Detect which cell encompasses the target text, then output its (x, y) center coordinate. 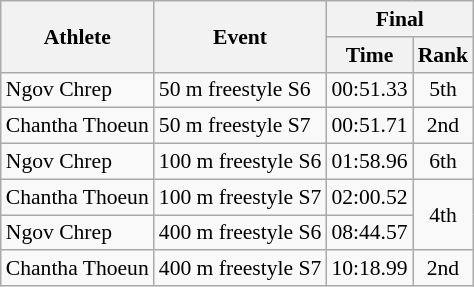
400 m freestyle S6 (240, 233)
6th (444, 162)
00:51.33 (369, 90)
Final (400, 19)
02:00.52 (369, 197)
4th (444, 214)
50 m freestyle S7 (240, 126)
00:51.71 (369, 126)
400 m freestyle S7 (240, 269)
08:44.57 (369, 233)
Rank (444, 55)
100 m freestyle S7 (240, 197)
Event (240, 36)
10:18.99 (369, 269)
50 m freestyle S6 (240, 90)
Athlete (78, 36)
100 m freestyle S6 (240, 162)
01:58.96 (369, 162)
5th (444, 90)
Time (369, 55)
